Return the (x, y) coordinate for the center point of the cell that contains the specified text.  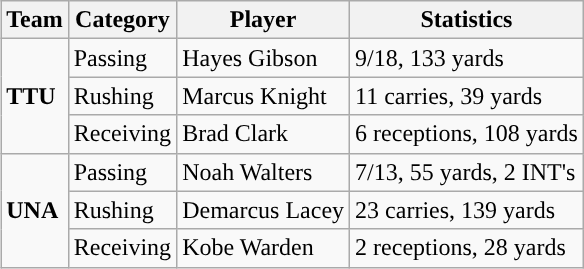
Hayes Gibson (264, 58)
6 receptions, 108 yards (467, 134)
7/13, 55 yards, 2 INT's (467, 172)
Player (264, 20)
Noah Walters (264, 172)
UNA (35, 210)
Kobe Warden (264, 248)
23 carries, 139 yards (467, 210)
11 carries, 39 yards (467, 96)
Category (122, 20)
Demarcus Lacey (264, 210)
TTU (35, 96)
9/18, 133 yards (467, 58)
Marcus Knight (264, 96)
2 receptions, 28 yards (467, 248)
Team (35, 20)
Brad Clark (264, 134)
Statistics (467, 20)
